Find where the given text appears and provide that cell's center as [x, y] coordinate. 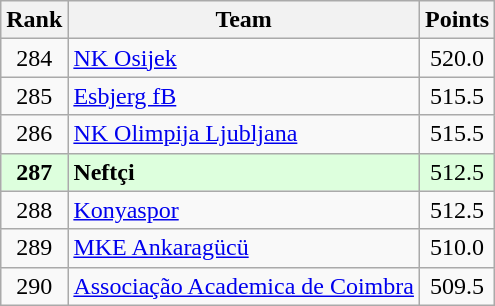
509.5 [456, 286]
NK Olimpija Ljubljana [244, 134]
287 [34, 172]
Konyaspor [244, 210]
NK Osijek [244, 58]
510.0 [456, 248]
288 [34, 210]
MKE Ankaragücü [244, 248]
285 [34, 96]
286 [34, 134]
Neftçi [244, 172]
Esbjerg fB [244, 96]
284 [34, 58]
Points [456, 20]
520.0 [456, 58]
290 [34, 286]
289 [34, 248]
Team [244, 20]
Rank [34, 20]
Associação Academica de Coimbra [244, 286]
